Determine the (x, y) coordinate at the center of the cell enclosing the given text.  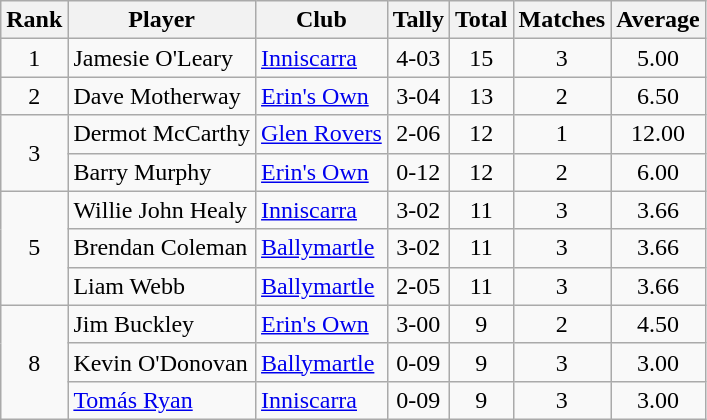
6.00 (658, 172)
Brendan Coleman (162, 248)
Club (322, 20)
6.50 (658, 96)
Tally (418, 20)
12.00 (658, 134)
Dermot McCarthy (162, 134)
15 (481, 58)
5 (34, 248)
0-12 (418, 172)
Kevin O'Donovan (162, 362)
3-00 (418, 324)
Tomás Ryan (162, 400)
Player (162, 20)
8 (34, 362)
Jamesie O'Leary (162, 58)
2-06 (418, 134)
Barry Murphy (162, 172)
Willie John Healy (162, 210)
Matches (562, 20)
4.50 (658, 324)
Dave Motherway (162, 96)
Average (658, 20)
Liam Webb (162, 286)
Glen Rovers (322, 134)
Rank (34, 20)
13 (481, 96)
3-04 (418, 96)
Jim Buckley (162, 324)
Total (481, 20)
4-03 (418, 58)
2-05 (418, 286)
5.00 (658, 58)
